Output the (x, y) coordinate of the center of the cell containing the given text.  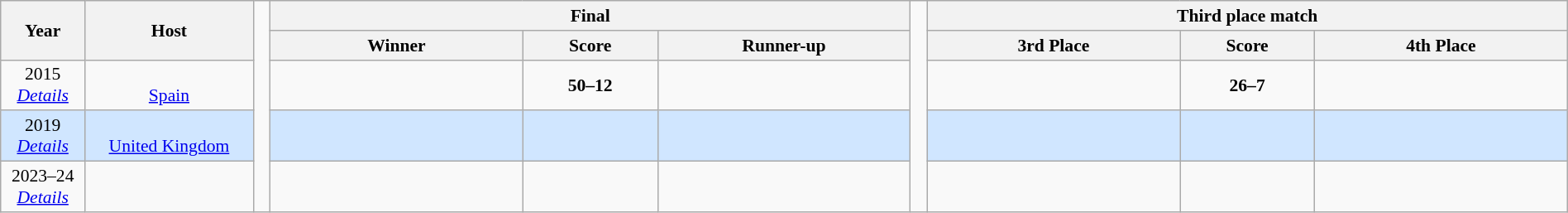
2023–24Details (43, 187)
26–7 (1247, 85)
Spain (170, 85)
50–12 (590, 85)
Host (170, 30)
3rd Place (1054, 46)
Final (590, 16)
2019Details (43, 136)
Year (43, 30)
Winner (397, 46)
Third place match (1247, 16)
Runner-up (784, 46)
2015Details (43, 85)
United Kingdom (170, 136)
4th Place (1441, 46)
